From the cell containing the given text, extract its center point as (X, Y) coordinate. 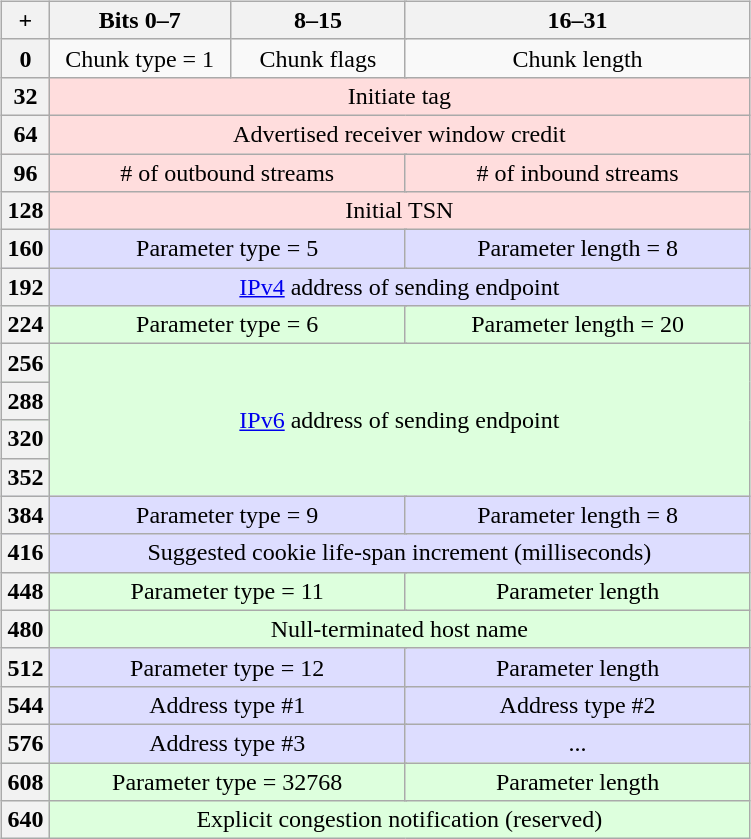
IPv6 address of sending endpoint (400, 420)
Null-terminated host name (400, 629)
Parameter type = 9 (228, 515)
64 (26, 134)
480 (26, 629)
320 (26, 439)
512 (26, 667)
0 (26, 58)
192 (26, 287)
Explicit congestion notification (reserved) (400, 820)
8–15 (318, 20)
448 (26, 591)
128 (26, 211)
# of inbound streams (577, 173)
Advertised receiver window credit (400, 134)
Initiate tag (400, 96)
256 (26, 363)
Parameter type = 11 (228, 591)
608 (26, 781)
# of outbound streams (228, 173)
IPv4 address of sending endpoint (400, 287)
Initial TSN (400, 211)
416 (26, 553)
Parameter type = 5 (228, 249)
Address type #2 (577, 705)
Parameter type = 32768 (228, 781)
Parameter length = 20 (577, 325)
288 (26, 401)
384 (26, 515)
... (577, 743)
Parameter type = 6 (228, 325)
Parameter type = 12 (228, 667)
Chunk type = 1 (140, 58)
576 (26, 743)
96 (26, 173)
160 (26, 249)
16–31 (577, 20)
Bits 0–7 (140, 20)
352 (26, 477)
640 (26, 820)
Address type #1 (228, 705)
+ (26, 20)
Chunk flags (318, 58)
Chunk length (577, 58)
Suggested cookie life-span increment (milliseconds) (400, 553)
544 (26, 705)
Address type #3 (228, 743)
224 (26, 325)
32 (26, 96)
